Return the [X, Y] coordinate for the center point of the cell that contains the specified text.  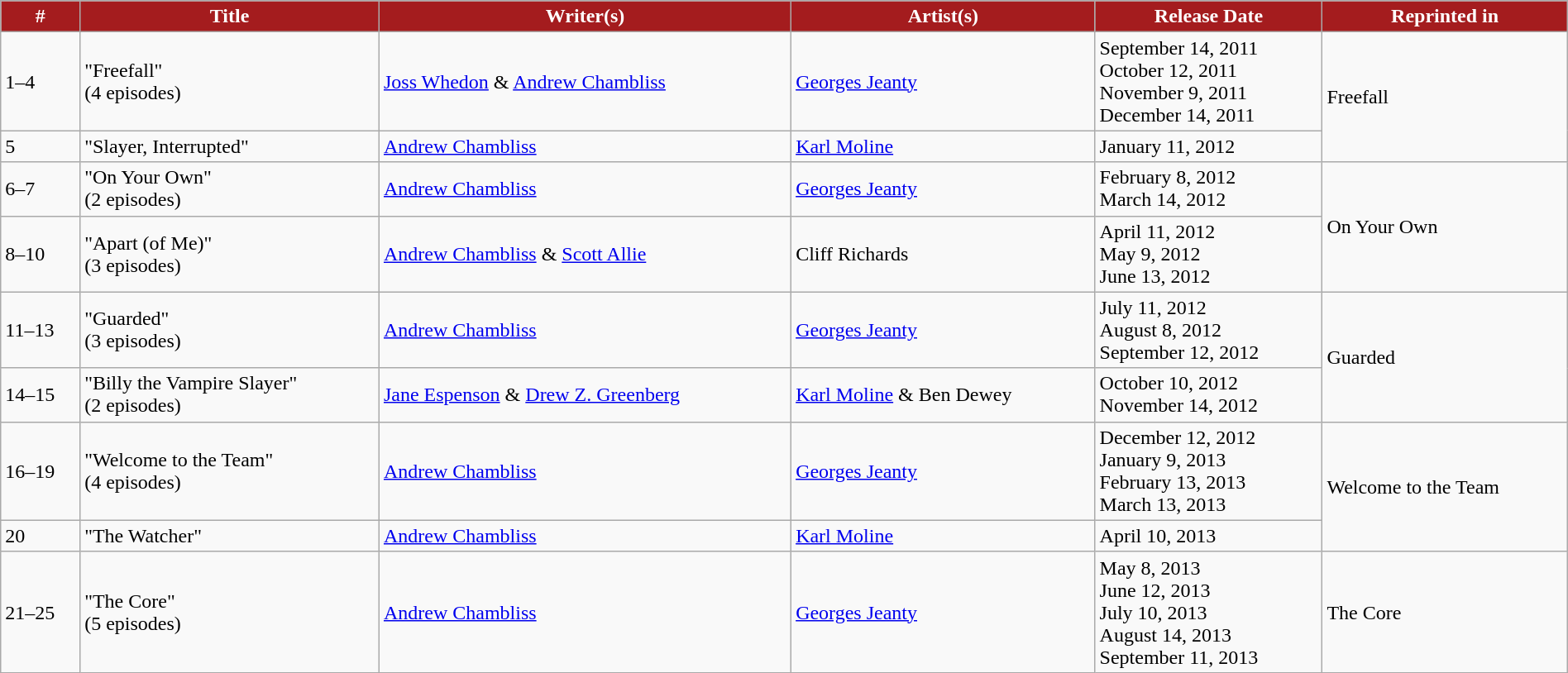
20 [41, 536]
May 8, 2013June 12, 2013July 10, 2013August 14, 2013September 11, 2013 [1209, 612]
January 11, 2012 [1209, 146]
Title [230, 17]
Jane Espenson & Drew Z. Greenberg [585, 395]
"Guarded"(3 episodes) [230, 330]
July 11, 2012August 8, 2012September 12, 2012 [1209, 330]
The Core [1445, 612]
"The Watcher" [230, 536]
December 12, 2012January 9, 2013February 13, 2013March 13, 2013 [1209, 471]
October 10, 2012November 14, 2012 [1209, 395]
Karl Moline & Ben Dewey [943, 395]
Artist(s) [943, 17]
16–19 [41, 471]
Cliff Richards [943, 254]
April 10, 2013 [1209, 536]
"Welcome to the Team"(4 episodes) [230, 471]
"The Core"(5 episodes) [230, 612]
Welcome to the Team [1445, 486]
# [41, 17]
11–13 [41, 330]
"Slayer, Interrupted" [230, 146]
"Billy the Vampire Slayer"(2 episodes) [230, 395]
April 11, 2012May 9, 2012June 13, 2012 [1209, 254]
Release Date [1209, 17]
February 8, 2012March 14, 2012 [1209, 189]
Joss Whedon & Andrew Chambliss [585, 81]
"Freefall"(4 episodes) [230, 81]
On Your Own [1445, 227]
5 [41, 146]
Guarded [1445, 357]
Reprinted in [1445, 17]
1–4 [41, 81]
"On Your Own"(2 episodes) [230, 189]
Freefall [1445, 98]
8–10 [41, 254]
14–15 [41, 395]
Writer(s) [585, 17]
"Apart (of Me)"(3 episodes) [230, 254]
September 14, 2011October 12, 2011November 9, 2011December 14, 2011 [1209, 81]
6–7 [41, 189]
Andrew Chambliss & Scott Allie [585, 254]
21–25 [41, 612]
